Find where the given text appears and provide that cell's center as [X, Y] coordinate. 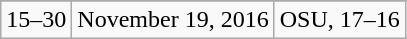
15–30 [36, 20]
OSU, 17–16 [340, 20]
November 19, 2016 [173, 20]
